Pinpoint the cell where the given text exists, returning its (x, y) midpoint coordinate. 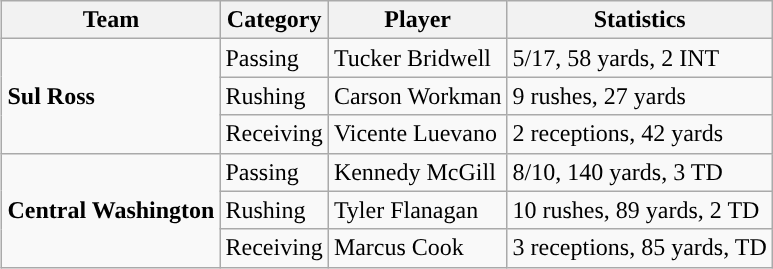
8/10, 140 yards, 3 TD (640, 172)
Marcus Cook (418, 248)
Tucker Bridwell (418, 58)
Central Washington (111, 210)
Kennedy McGill (418, 172)
5/17, 58 yards, 2 INT (640, 58)
Tyler Flanagan (418, 210)
Team (111, 20)
Category (274, 20)
Sul Ross (111, 96)
Carson Workman (418, 96)
9 rushes, 27 yards (640, 96)
3 receptions, 85 yards, TD (640, 248)
Player (418, 20)
2 receptions, 42 yards (640, 134)
10 rushes, 89 yards, 2 TD (640, 210)
Statistics (640, 20)
Vicente Luevano (418, 134)
